Find where the given text appears and provide that cell's center as [x, y] coordinate. 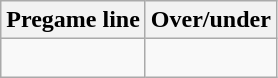
Over/under [210, 20]
Pregame line [74, 20]
